Extract the [x, y] coordinate from the center of the cell holding the provided text.  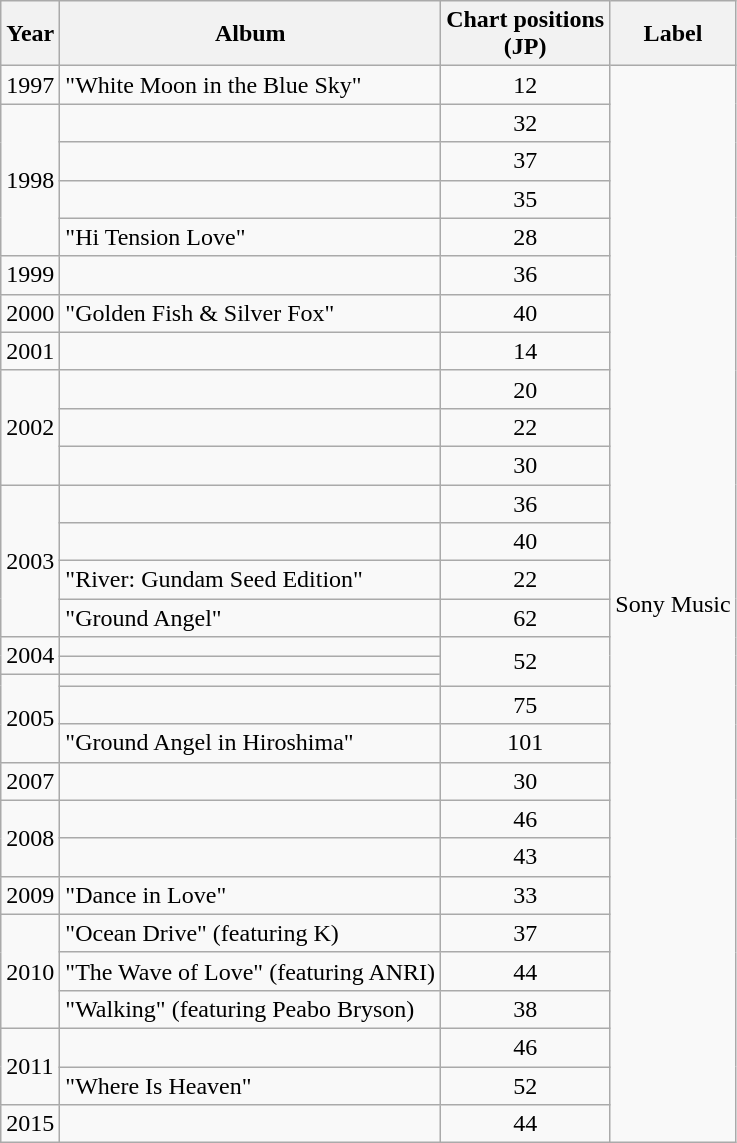
"Hi Tension Love" [250, 237]
2002 [30, 427]
2001 [30, 351]
Sony Music [673, 604]
38 [526, 1009]
2011 [30, 1066]
2003 [30, 560]
1997 [30, 85]
1998 [30, 180]
"Walking" (featuring Peabo Bryson) [250, 1009]
33 [526, 895]
28 [526, 237]
2004 [30, 656]
2015 [30, 1124]
2010 [30, 971]
2000 [30, 313]
"The Wave of Love" (featuring ANRI) [250, 971]
62 [526, 618]
75 [526, 705]
12 [526, 85]
Year [30, 34]
"Dance in Love" [250, 895]
"Golden Fish & Silver Fox" [250, 313]
32 [526, 123]
20 [526, 389]
14 [526, 351]
43 [526, 857]
2005 [30, 718]
2007 [30, 781]
"Ocean Drive" (featuring K) [250, 933]
"White Moon in the Blue Sky" [250, 85]
"Ground Angel in Hiroshima" [250, 743]
"Where Is Heaven" [250, 1085]
2008 [30, 838]
"Ground Angel" [250, 618]
1999 [30, 275]
Chart positions(JP) [526, 34]
Album [250, 34]
Label [673, 34]
35 [526, 199]
2009 [30, 895]
101 [526, 743]
"River: Gundam Seed Edition" [250, 580]
